For the text-containing cell, return its midpoint in (X, Y) coordinate format. 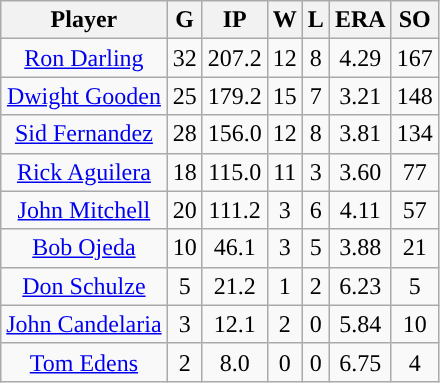
115.0 (234, 172)
3.81 (360, 134)
John Mitchell (84, 210)
57 (414, 210)
134 (414, 134)
Player (84, 20)
ERA (360, 20)
4.29 (360, 58)
6.23 (360, 286)
207.2 (234, 58)
167 (414, 58)
John Candelaria (84, 324)
15 (284, 96)
L (316, 20)
Don Schulze (84, 286)
Rick Aguilera (84, 172)
6.75 (360, 362)
46.1 (234, 248)
3.88 (360, 248)
Bob Ojeda (84, 248)
111.2 (234, 210)
21.2 (234, 286)
4.11 (360, 210)
28 (184, 134)
Ron Darling (84, 58)
179.2 (234, 96)
IP (234, 20)
18 (184, 172)
4 (414, 362)
Dwight Gooden (84, 96)
21 (414, 248)
SO (414, 20)
3.60 (360, 172)
77 (414, 172)
11 (284, 172)
8.0 (234, 362)
6 (316, 210)
7 (316, 96)
156.0 (234, 134)
12.1 (234, 324)
25 (184, 96)
W (284, 20)
1 (284, 286)
148 (414, 96)
Tom Edens (84, 362)
G (184, 20)
Sid Fernandez (84, 134)
3.21 (360, 96)
5.84 (360, 324)
20 (184, 210)
32 (184, 58)
